Output the (X, Y) coordinate of the center of the cell containing the given text.  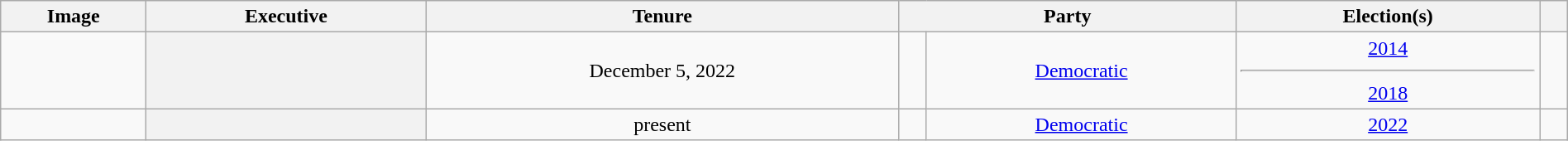
2022 (1388, 124)
20142018 (1388, 70)
December 5, 2022 (662, 70)
Party (1068, 17)
Election(s) (1388, 17)
present (662, 124)
Image (74, 17)
Executive (286, 17)
Tenure (662, 17)
